Capture the cell that displays the provided text and extract its [X, Y] central coordinate. 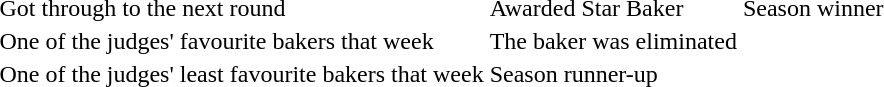
The baker was eliminated [613, 41]
